Pinpoint the cell where the given text exists, returning its [X, Y] midpoint coordinate. 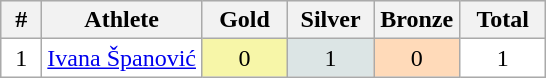
Gold [244, 20]
Silver [331, 20]
Bronze [417, 20]
Total [503, 20]
Athlete [122, 20]
# [22, 20]
Ivana Španović [122, 58]
